Detect which cell encompasses the target text, then output its (x, y) center coordinate. 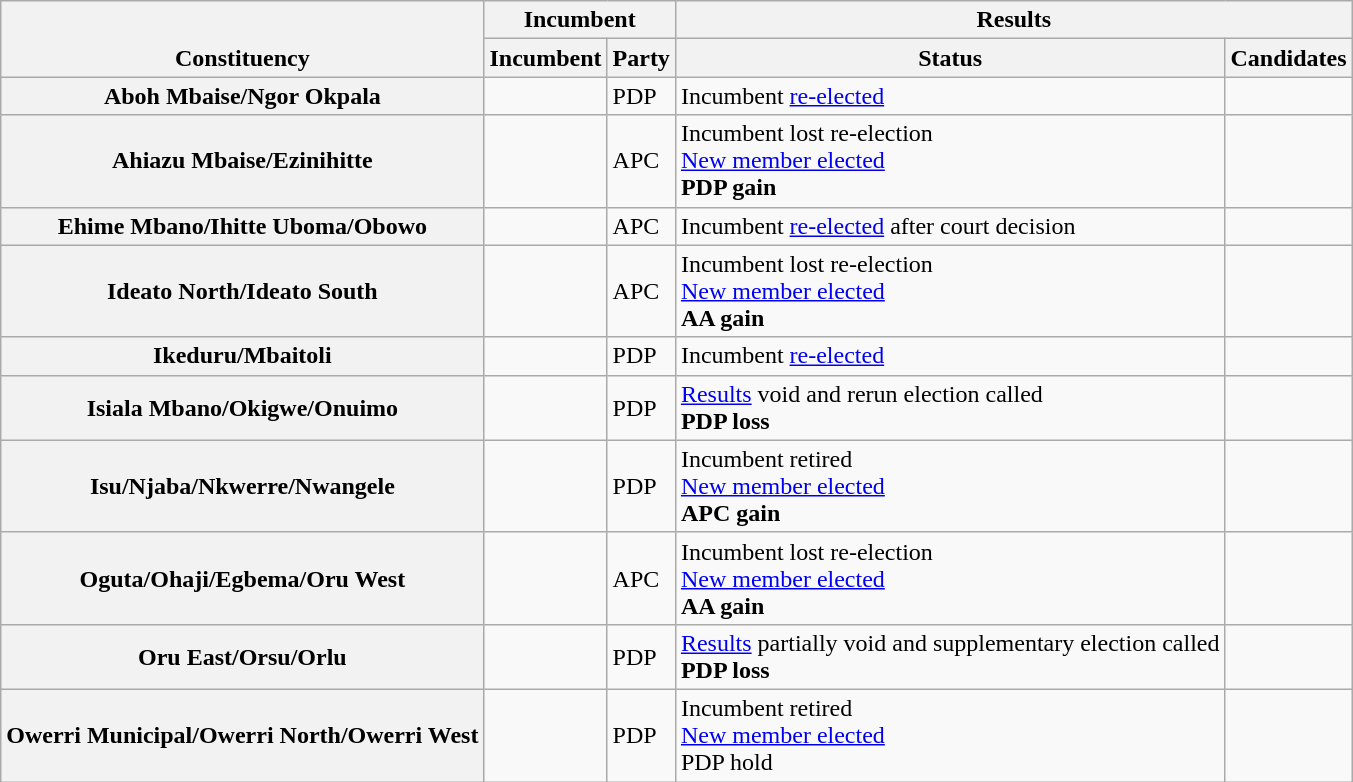
Constituency (242, 39)
Oru East/Orsu/Orlu (242, 656)
Candidates (1288, 58)
Isiala Mbano/Okigwe/Onuimo (242, 408)
Owerri Municipal/Owerri North/Owerri West (242, 735)
Results void and rerun election calledPDP loss (950, 408)
Ahiazu Mbaise/Ezinihitte (242, 161)
Incumbent re-elected after court decision (950, 226)
Results (1014, 20)
Party (641, 58)
Incumbent lost re-electionNew member electedPDP gain (950, 161)
Ehime Mbano/Ihitte Uboma/Obowo (242, 226)
Aboh Mbaise/Ngor Okpala (242, 96)
Incumbent retiredNew member electedPDP hold (950, 735)
Status (950, 58)
Ikeduru/Mbaitoli (242, 356)
Oguta/Ohaji/Egbema/Oru West (242, 578)
Incumbent retiredNew member electedAPC gain (950, 486)
Ideato North/Ideato South (242, 291)
Results partially void and supplementary election calledPDP loss (950, 656)
Isu/Njaba/Nkwerre/Nwangele (242, 486)
